Determine the (x, y) coordinate at the center of the cell enclosing the given text.  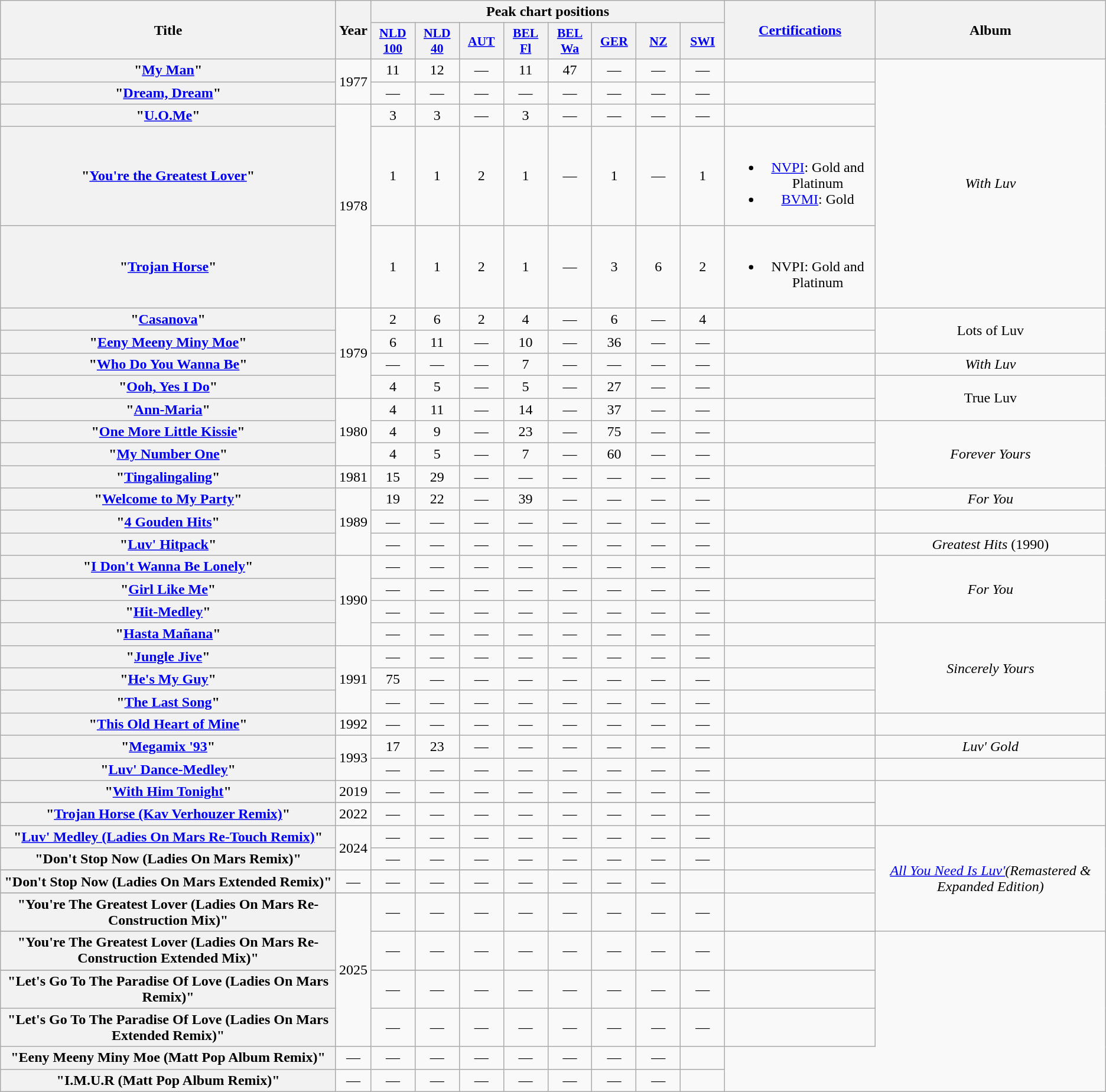
"Girl Like Me" (168, 589)
"You're The Greatest Lover (Ladies On Mars Re-Construction Mix)" (168, 912)
Year (353, 30)
"Casanova" (168, 319)
15 (392, 477)
1978 (353, 206)
"The Last Song" (168, 701)
14 (526, 409)
"Luv' Hitpack" (168, 544)
1979 (353, 353)
"One More Little Kissie" (168, 432)
NVPI: Gold and Platinum (800, 266)
"4 Gouden Hits" (168, 522)
"Ooh, Yes I Do" (168, 386)
1980 (353, 432)
AUT (481, 41)
"Luv' Medley (Ladies On Mars Re-Touch Remix)" (168, 837)
22 (437, 499)
36 (614, 342)
Lots of Luv (991, 330)
"My Man" (168, 70)
12 (437, 70)
9 (437, 432)
60 (614, 454)
Title (168, 30)
17 (392, 746)
"He's My Guy" (168, 679)
1977 (353, 82)
47 (570, 70)
"Let's Go To The Paradise Of Love (Ladies On Mars Remix)" (168, 989)
NZ (658, 41)
"U.O.Me" (168, 115)
37 (614, 409)
SWI (703, 41)
NLD100 (392, 41)
"Ann-Maria" (168, 409)
2022 (353, 814)
Certifications (800, 30)
1991 (353, 679)
"I.M.U.R (Matt Pop Album Remix)" (168, 1080)
"Let's Go To The Paradise Of Love (Ladies On Mars Extended Remix)" (168, 1027)
"You're The Greatest Lover (Ladies On Mars Re-Construction Extended Mix)" (168, 950)
"Eeny Meeny Miny Moe" (168, 342)
1992 (353, 724)
"Dream, Dream" (168, 93)
Forever Yours (991, 454)
Album (991, 30)
"Who Do You Wanna Be" (168, 364)
"Don't Stop Now (Ladies On Mars Remix)" (168, 859)
1993 (353, 758)
19 (392, 499)
"With Him Tonight" (168, 792)
"I Don't Wanna Be Lonely" (168, 567)
"Trojan Horse (Kav Verhouzer Remix)" (168, 814)
"Hasta Mañana" (168, 634)
"My Number One" (168, 454)
NVPI: Gold and PlatinumBVMI: Gold (800, 176)
1990 (353, 600)
"Luv' Dance-Medley" (168, 769)
27 (614, 386)
29 (437, 477)
BELFl (526, 41)
"Trojan Horse" (168, 266)
"Hit-Medley" (168, 612)
Peak chart positions (547, 12)
BELWa (570, 41)
"Eeny Meeny Miny Moe (Matt Pop Album Remix)" (168, 1058)
Sincerely Yours (991, 668)
2019 (353, 792)
"Tingalingaling" (168, 477)
"Don't Stop Now (Ladies On Mars Extended Remix)" (168, 882)
"This Old Heart of Mine" (168, 724)
10 (526, 342)
Greatest Hits (1990) (991, 544)
NLD40 (437, 41)
"You're the Greatest Lover" (168, 176)
GER (614, 41)
2025 (353, 970)
1989 (353, 522)
1981 (353, 477)
"Jungle Jive" (168, 656)
True Luv (991, 398)
"Megamix '93" (168, 746)
2024 (353, 848)
Luv' Gold (991, 746)
39 (526, 499)
All You Need Is Luv'(Remastered & Expanded Edition) (991, 878)
"Welcome to My Party" (168, 499)
